Extract the (x, y) coordinate from the center of the cell holding the provided text.  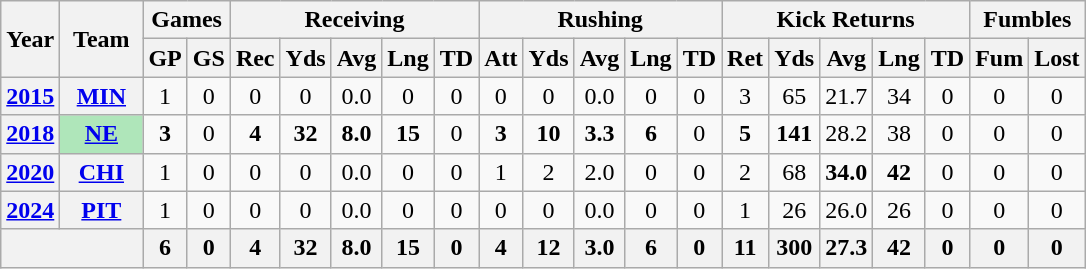
26.0 (846, 210)
Year (30, 39)
GS (208, 58)
Rushing (600, 20)
PIT (102, 210)
5 (746, 134)
Kick Returns (846, 20)
34.0 (846, 172)
68 (794, 172)
Receiving (354, 20)
Fumbles (1028, 20)
Fum (1000, 58)
21.7 (846, 96)
NE (102, 134)
10 (548, 134)
38 (899, 134)
2020 (30, 172)
12 (548, 248)
2015 (30, 96)
11 (746, 248)
65 (794, 96)
MIN (102, 96)
Team (102, 39)
GP (165, 58)
27.3 (846, 248)
34 (899, 96)
Lost (1057, 58)
2018 (30, 134)
Rec (255, 58)
Games (186, 20)
300 (794, 248)
3.3 (600, 134)
CHI (102, 172)
Ret (746, 58)
2024 (30, 210)
141 (794, 134)
3.0 (600, 248)
Att (501, 58)
2.0 (600, 172)
28.2 (846, 134)
